Detect which cell encompasses the target text, then output its (x, y) center coordinate. 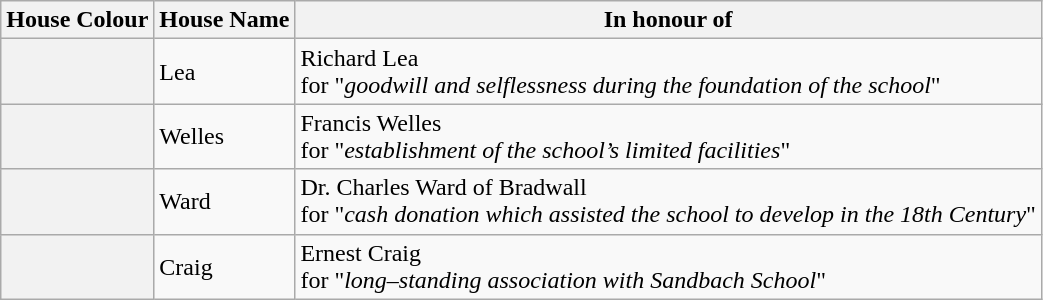
House Name (224, 20)
Richard Lea for "goodwill and selflessness during the foundation of the school" (668, 72)
Ernest Craig for "long–standing association with Sandbach School" (668, 266)
Dr. Charles Ward of Bradwall for "cash donation which assisted the school to develop in the 18th Century" (668, 202)
House Colour (78, 20)
Craig (224, 266)
Ward (224, 202)
Welles (224, 136)
Lea (224, 72)
Francis Welles for "establishment of the school’s limited facilities" (668, 136)
In honour of (668, 20)
